Determine the [X, Y] coordinate at the center of the cell enclosing the given text.  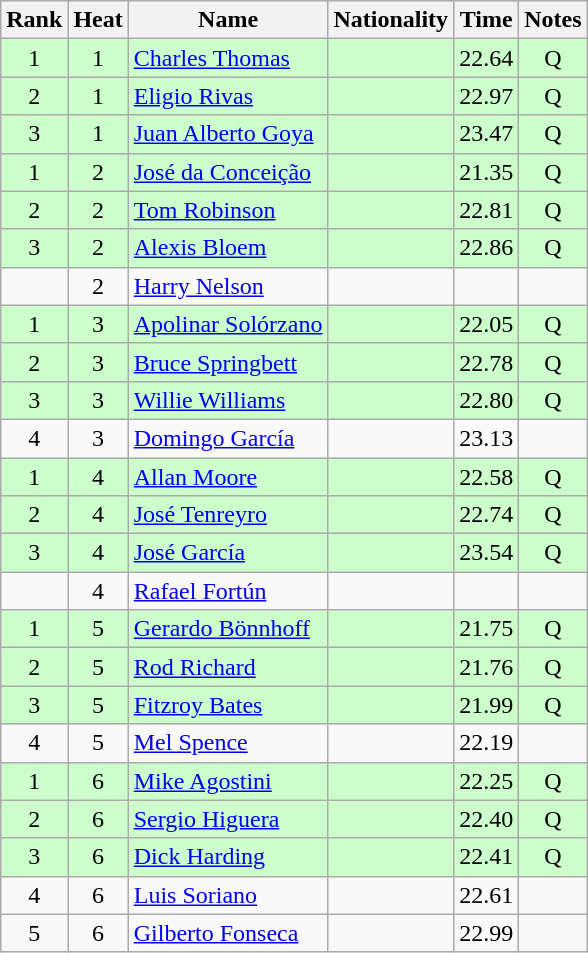
23.13 [486, 438]
Juan Alberto Goya [228, 134]
22.25 [486, 781]
José da Conceição [228, 172]
21.75 [486, 629]
Tom Robinson [228, 210]
Apolinar Solórzano [228, 324]
Rod Richard [228, 667]
Nationality [391, 20]
Rank [34, 20]
Charles Thomas [228, 58]
Gilberto Fonseca [228, 933]
22.41 [486, 857]
22.58 [486, 477]
23.54 [486, 553]
Mel Spence [228, 743]
Rafael Fortún [228, 591]
Dick Harding [228, 857]
22.78 [486, 362]
Gerardo Bönnhoff [228, 629]
Willie Williams [228, 400]
Name [228, 20]
21.35 [486, 172]
22.74 [486, 515]
22.64 [486, 58]
22.40 [486, 819]
21.76 [486, 667]
Notes [553, 20]
22.05 [486, 324]
Alexis Bloem [228, 248]
José García [228, 553]
22.61 [486, 895]
Eligio Rivas [228, 96]
Sergio Higuera [228, 819]
Harry Nelson [228, 286]
21.99 [486, 705]
Time [486, 20]
Mike Agostini [228, 781]
23.47 [486, 134]
22.97 [486, 96]
Bruce Springbett [228, 362]
José Tenreyro [228, 515]
22.86 [486, 248]
22.80 [486, 400]
Heat [98, 20]
Fitzroy Bates [228, 705]
22.81 [486, 210]
Luis Soriano [228, 895]
22.19 [486, 743]
Domingo García [228, 438]
22.99 [486, 933]
Allan Moore [228, 477]
